Find where the given text appears and provide that cell's center as [X, Y] coordinate. 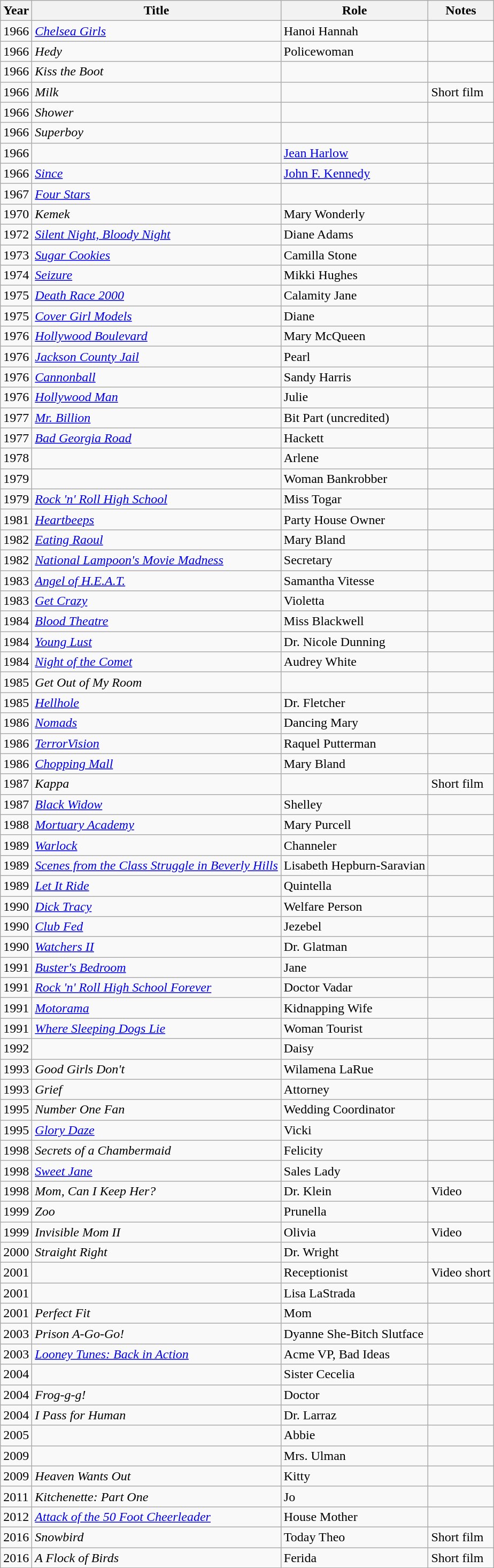
Ferida [354, 1558]
Cover Girl Models [156, 316]
Audrey White [354, 662]
Night of the Comet [156, 662]
Mom, Can I Keep Her? [156, 1191]
TerrorVision [156, 743]
Cannonball [156, 377]
Camilla Stone [354, 255]
Doctor Vadar [354, 988]
Dr. Wright [354, 1252]
Heartbeeps [156, 519]
Miss Togar [354, 499]
Invisible Mom II [156, 1232]
Silent Night, Bloody Night [156, 234]
Attack of the 50 Foot Cheerleader [156, 1517]
Channeler [354, 845]
Julie [354, 397]
Olivia [354, 1232]
Calamity Jane [354, 296]
Attorney [354, 1089]
2012 [16, 1517]
Superboy [156, 133]
Club Fed [156, 927]
Dr. Klein [354, 1191]
1981 [16, 519]
Jean Harlow [354, 153]
Mikki Hughes [354, 275]
Jane [354, 967]
Bad Georgia Road [156, 438]
Dr. Glatman [354, 947]
Straight Right [156, 1252]
2011 [16, 1496]
Motorama [156, 1008]
Blood Theatre [156, 621]
Dr. Larraz [354, 1415]
Death Race 2000 [156, 296]
Rock 'n' Roll High School [156, 499]
Black Widow [156, 804]
Jezebel [354, 927]
Dick Tracy [156, 906]
Rock 'n' Roll High School Forever [156, 988]
Felicity [354, 1150]
Heaven Wants Out [156, 1476]
Jackson County Jail [156, 357]
Daisy [354, 1049]
Kidnapping Wife [354, 1008]
1992 [16, 1049]
Eating Raoul [156, 540]
Shelley [354, 804]
Woman Bankrobber [354, 479]
1967 [16, 194]
Since [156, 173]
Where Sleeping Dogs Lie [156, 1028]
Acme VP, Bad Ideas [354, 1354]
Party House Owner [354, 519]
Angel of H.E.A.T. [156, 580]
Kemek [156, 214]
Number One Fan [156, 1110]
Mortuary Academy [156, 825]
Receptionist [354, 1273]
Looney Tunes: Back in Action [156, 1354]
Vicki [354, 1130]
1974 [16, 275]
I Pass for Human [156, 1415]
Good Girls Don't [156, 1069]
Mrs. Ulman [354, 1456]
Miss Blackwell [354, 621]
Notes [461, 11]
Young Lust [156, 642]
Scenes from the Class Struggle in Beverly Hills [156, 865]
Arlene [354, 458]
House Mother [354, 1517]
Wedding Coordinator [354, 1110]
Role [354, 11]
Kitty [354, 1476]
1972 [16, 234]
Chopping Mall [156, 764]
Hedy [156, 51]
Hollywood Boulevard [156, 336]
Prison A-Go-Go! [156, 1334]
Milk [156, 92]
2000 [16, 1252]
Mr. Billion [156, 418]
Chelsea Girls [156, 31]
Title [156, 11]
Frog-g-g! [156, 1395]
Pearl [354, 357]
Diane Adams [354, 234]
Dyanne She-Bitch Slutface [354, 1334]
Jo [354, 1496]
Mom [354, 1313]
Sweet Jane [156, 1171]
Four Stars [156, 194]
Sugar Cookies [156, 255]
1978 [16, 458]
Mary Purcell [354, 825]
John F. Kennedy [354, 173]
1973 [16, 255]
Get Out of My Room [156, 682]
A Flock of Birds [156, 1558]
Kiss the Boot [156, 72]
National Lampoon's Movie Madness [156, 560]
Kappa [156, 784]
Let It Ride [156, 886]
Hellhole [156, 703]
Kitchenette: Part One [156, 1496]
Grief [156, 1089]
Seizure [156, 275]
Lisabeth Hepburn-Saravian [354, 865]
Perfect Fit [156, 1313]
Prunella [354, 1211]
Year [16, 11]
Snowbird [156, 1537]
Diane [354, 316]
Sandy Harris [354, 377]
Samantha Vitesse [354, 580]
Get Crazy [156, 601]
Warlock [156, 845]
Zoo [156, 1211]
1970 [16, 214]
Quintella [354, 886]
Dr. Fletcher [354, 703]
Mary McQueen [354, 336]
Hollywood Man [156, 397]
Glory Daze [156, 1130]
Secretary [354, 560]
Shower [156, 112]
Policewoman [354, 51]
Dr. Nicole Dunning [354, 642]
Video short [461, 1273]
Wilamena LaRue [354, 1069]
Buster's Bedroom [156, 967]
Bit Part (uncredited) [354, 418]
1988 [16, 825]
Lisa LaStrada [354, 1293]
Mary Wonderly [354, 214]
Sister Cecelia [354, 1374]
Watchers II [156, 947]
Sales Lady [354, 1171]
Dancing Mary [354, 723]
2005 [16, 1435]
Today Theo [354, 1537]
Secrets of a Chambermaid [156, 1150]
Welfare Person [354, 906]
Violetta [354, 601]
Woman Tourist [354, 1028]
Hackett [354, 438]
Raquel Putterman [354, 743]
Abbie [354, 1435]
Doctor [354, 1395]
Nomads [156, 723]
Hanoi Hannah [354, 31]
